Scan for the cell matching the given text and deliver its (x, y) coordinate at center. 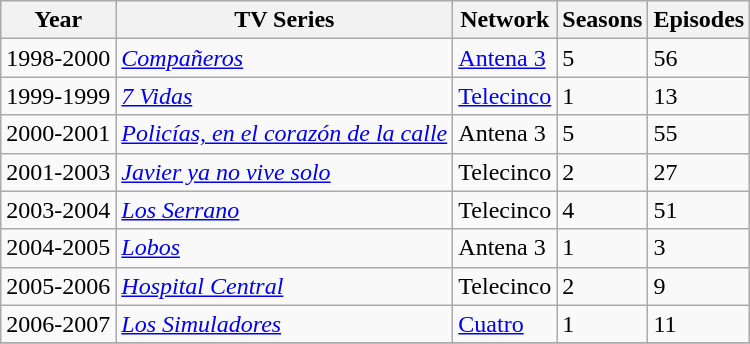
51 (699, 210)
Hospital Central (284, 286)
2004-2005 (58, 248)
Javier ya no vive solo (284, 172)
Episodes (699, 20)
Los Serrano (284, 210)
3 (699, 248)
27 (699, 172)
9 (699, 286)
2001-2003 (58, 172)
Compañeros (284, 58)
Cuatro (505, 324)
13 (699, 96)
Los Simuladores (284, 324)
2006-2007 (58, 324)
TV Series (284, 20)
4 (602, 210)
Seasons (602, 20)
Year (58, 20)
2000-2001 (58, 134)
2005-2006 (58, 286)
Network (505, 20)
Policías, en el corazón de la calle (284, 134)
1999-1999 (58, 96)
55 (699, 134)
56 (699, 58)
1998-2000 (58, 58)
11 (699, 324)
Lobos (284, 248)
7 Vidas (284, 96)
2003-2004 (58, 210)
